Capture the cell that displays the provided text and extract its (x, y) central coordinate. 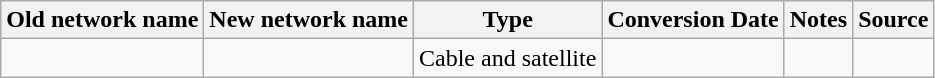
Cable and satellite (508, 58)
Conversion Date (693, 20)
Source (894, 20)
Notes (818, 20)
Old network name (102, 20)
New network name (309, 20)
Type (508, 20)
